Locate the cell with the specified text and output its (x, y) center coordinate. 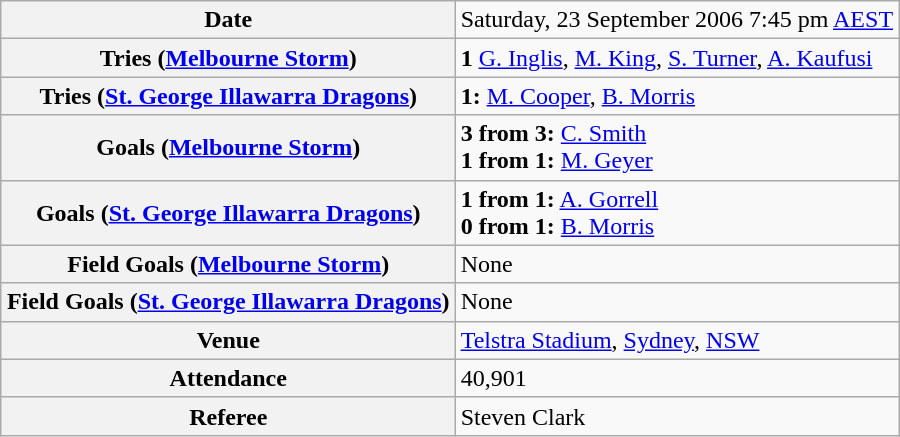
Attendance (228, 378)
1: M. Cooper, B. Morris (676, 96)
Tries (St. George Illawarra Dragons) (228, 96)
Field Goals (St. George Illawarra Dragons) (228, 302)
Date (228, 20)
Field Goals (Melbourne Storm) (228, 264)
Goals (St. George Illawarra Dragons) (228, 212)
40,901 (676, 378)
Tries (Melbourne Storm) (228, 58)
Telstra Stadium, Sydney, NSW (676, 340)
Steven Clark (676, 416)
Goals (Melbourne Storm) (228, 148)
Venue (228, 340)
Saturday, 23 September 2006 7:45 pm AEST (676, 20)
1 from 1: A. Gorrell 0 from 1: B. Morris (676, 212)
Referee (228, 416)
3 from 3: C. Smith 1 from 1: M. Geyer (676, 148)
1 G. Inglis, M. King, S. Turner, A. Kaufusi (676, 58)
